Return [x, y] of the center of cell containing provided text 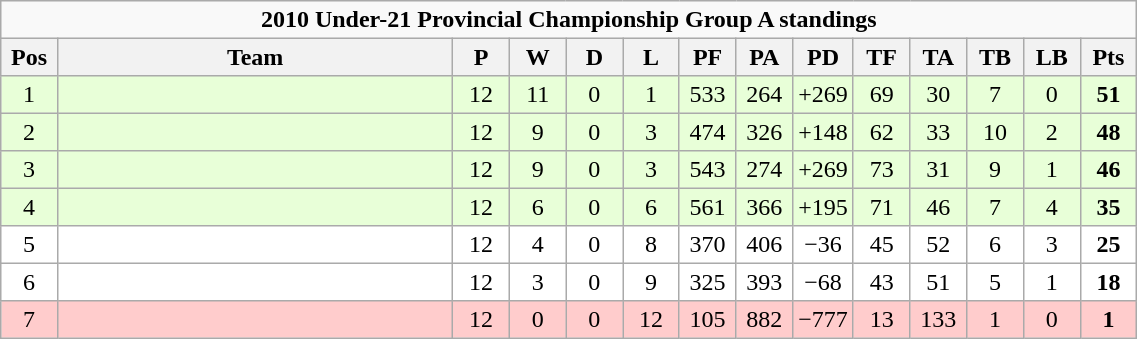
45 [882, 244]
35 [1108, 206]
PD [824, 56]
−68 [824, 282]
Pts [1108, 56]
18 [1108, 282]
+195 [824, 206]
43 [882, 282]
71 [882, 206]
882 [764, 318]
370 [708, 244]
2010 Under-21 Provincial Championship Group A standings [569, 20]
8 [652, 244]
31 [938, 170]
73 [882, 170]
TB [996, 56]
561 [708, 206]
105 [708, 318]
11 [538, 94]
TA [938, 56]
48 [1108, 132]
543 [708, 170]
406 [764, 244]
Pos [30, 56]
13 [882, 318]
366 [764, 206]
PF [708, 56]
+148 [824, 132]
D [594, 56]
PA [764, 56]
−36 [824, 244]
10 [996, 132]
30 [938, 94]
33 [938, 132]
474 [708, 132]
52 [938, 244]
264 [764, 94]
274 [764, 170]
TF [882, 56]
P [482, 56]
62 [882, 132]
L [652, 56]
−777 [824, 318]
393 [764, 282]
326 [764, 132]
Team [254, 56]
LB [1052, 56]
133 [938, 318]
25 [1108, 244]
533 [708, 94]
69 [882, 94]
W [538, 56]
325 [708, 282]
